From the cell containing the given text, extract its center point as [X, Y] coordinate. 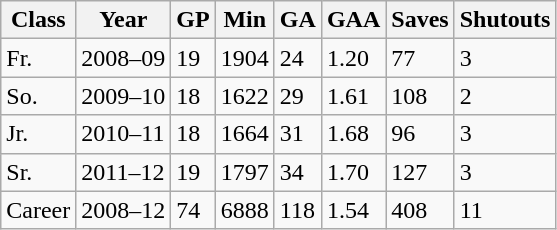
6888 [244, 210]
1.20 [353, 58]
408 [420, 210]
24 [298, 58]
118 [298, 210]
Class [38, 20]
GA [298, 20]
2008–09 [124, 58]
31 [298, 134]
2008–12 [124, 210]
127 [420, 172]
77 [420, 58]
96 [420, 134]
2 [505, 96]
1.68 [353, 134]
So. [38, 96]
1.70 [353, 172]
Jr. [38, 134]
Shutouts [505, 20]
1664 [244, 134]
GP [193, 20]
Year [124, 20]
2009–10 [124, 96]
2010–11 [124, 134]
2011–12 [124, 172]
Sr. [38, 172]
Saves [420, 20]
Fr. [38, 58]
1.61 [353, 96]
29 [298, 96]
1797 [244, 172]
1.54 [353, 210]
GAA [353, 20]
11 [505, 210]
1904 [244, 58]
Career [38, 210]
1622 [244, 96]
34 [298, 172]
Min [244, 20]
74 [193, 210]
108 [420, 96]
